Return the [X, Y] coordinate for the center point of the cell that contains the specified text.  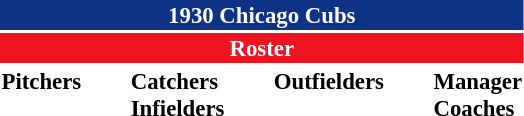
1930 Chicago Cubs [262, 15]
Roster [262, 48]
